Capture the cell that displays the provided text and extract its (x, y) central coordinate. 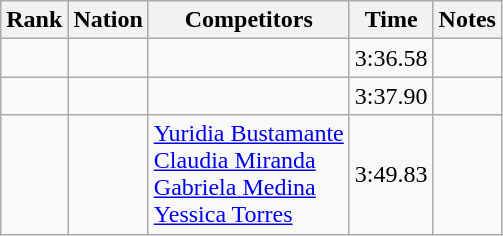
Time (391, 20)
Rank (34, 20)
Yuridia BustamanteClaudia MirandaGabriela MedinaYessica Torres (248, 174)
Notes (467, 20)
Competitors (248, 20)
3:37.90 (391, 96)
Nation (108, 20)
3:36.58 (391, 58)
3:49.83 (391, 174)
